Identify which cell holds the provided text, then report its (x, y) central coordinate. 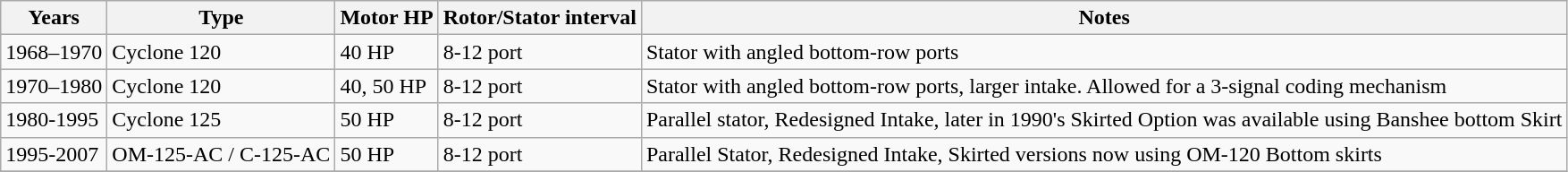
OM-125-AC / C-125-AC (222, 154)
Stator with angled bottom-row ports, larger intake. Allowed for a 3-signal coding mechanism (1104, 86)
Notes (1104, 18)
Type (222, 18)
1980-1995 (54, 120)
1995-2007 (54, 154)
Parallel Stator, Redesigned Intake, Skirted versions now using OM-120 Bottom skirts (1104, 154)
Motor HP (386, 18)
Parallel stator, Redesigned Intake, later in 1990's Skirted Option was available using Banshee bottom Skirt (1104, 120)
Cyclone 125 (222, 120)
1968–1970 (54, 52)
Rotor/Stator interval (540, 18)
Years (54, 18)
40 HP (386, 52)
1970–1980 (54, 86)
40, 50 HP (386, 86)
Stator with angled bottom-row ports (1104, 52)
